Determine the (x, y) coordinate at the center of the cell enclosing the given text.  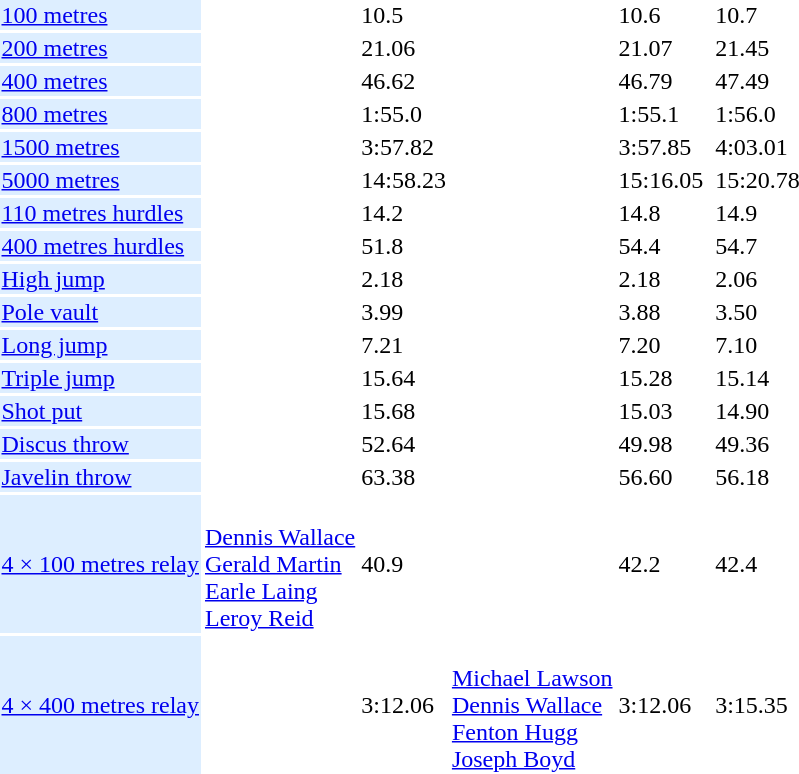
110 metres hurdles (100, 213)
7.21 (404, 345)
3.88 (661, 312)
Shot put (100, 411)
51.8 (404, 246)
High jump (100, 279)
14:58.23 (404, 180)
Javelin throw (100, 477)
400 metres (100, 81)
15.03 (661, 411)
21.07 (661, 48)
1:55.1 (661, 114)
10.5 (404, 15)
15.28 (661, 378)
4 × 400 metres relay (100, 705)
Michael Lawson Dennis Wallace Fenton Hugg Joseph Boyd (532, 705)
200 metres (100, 48)
15:16.05 (661, 180)
14.8 (661, 213)
3:57.82 (404, 147)
1:55.0 (404, 114)
3:57.85 (661, 147)
63.38 (404, 477)
15.68 (404, 411)
7.20 (661, 345)
21.06 (404, 48)
Dennis Wallace Gerald Martin Earle Laing Leroy Reid (280, 564)
400 metres hurdles (100, 246)
100 metres (100, 15)
10.6 (661, 15)
40.9 (404, 564)
800 metres (100, 114)
54.4 (661, 246)
15.64 (404, 378)
14.2 (404, 213)
49.98 (661, 444)
46.62 (404, 81)
Pole vault (100, 312)
42.2 (661, 564)
Discus throw (100, 444)
56.60 (661, 477)
3.99 (404, 312)
Long jump (100, 345)
1500 metres (100, 147)
4 × 100 metres relay (100, 564)
Triple jump (100, 378)
5000 metres (100, 180)
52.64 (404, 444)
46.79 (661, 81)
